Find where the given text appears and provide that cell's center as [X, Y] coordinate. 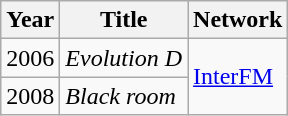
Year [30, 20]
2006 [30, 58]
InterFM [238, 77]
Evolution D [124, 58]
2008 [30, 96]
Black room [124, 96]
Title [124, 20]
Network [238, 20]
